Detect which cell encompasses the target text, then output its (X, Y) center coordinate. 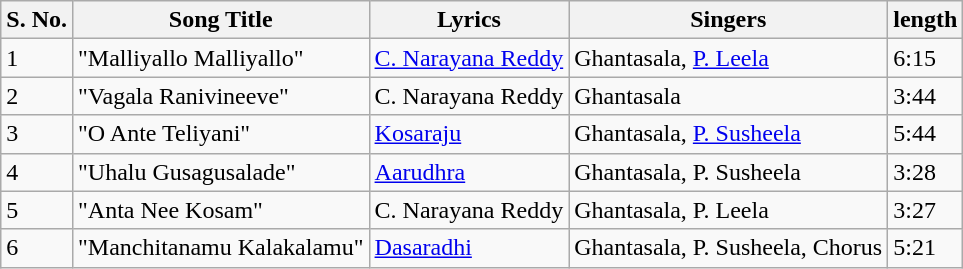
length (926, 20)
Dasaradhi (469, 248)
"Malliyallo Malliyallo" (220, 58)
Ghantasala, P. Susheela, Chorus (728, 248)
3:44 (926, 96)
4 (37, 172)
"Vagala Ranivineeve" (220, 96)
"O Ante Teliyani" (220, 134)
3:28 (926, 172)
"Manchitanamu Kalakalamu" (220, 248)
3:27 (926, 210)
"Anta Nee Kosam" (220, 210)
Singers (728, 20)
S. No. (37, 20)
3 (37, 134)
Aarudhra (469, 172)
Song Title (220, 20)
"Uhalu Gusagusalade" (220, 172)
6:15 (926, 58)
6 (37, 248)
2 (37, 96)
5:21 (926, 248)
Kosaraju (469, 134)
1 (37, 58)
5 (37, 210)
Lyrics (469, 20)
Ghantasala (728, 96)
5:44 (926, 134)
